Detect which cell encompasses the target text, then output its [x, y] center coordinate. 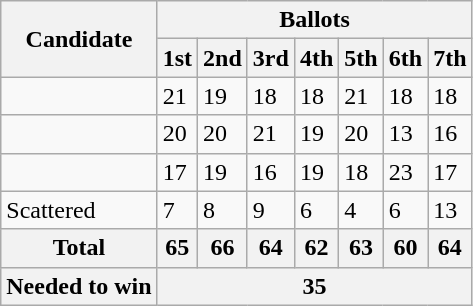
Needed to win [79, 286]
4th [316, 58]
6th [405, 58]
3rd [270, 58]
8 [223, 210]
9 [270, 210]
62 [316, 248]
2nd [223, 58]
23 [405, 172]
65 [177, 248]
Scattered [79, 210]
35 [314, 286]
Total [79, 248]
66 [223, 248]
4 [361, 210]
60 [405, 248]
63 [361, 248]
1st [177, 58]
Ballots [314, 20]
Candidate [79, 39]
5th [361, 58]
7th [450, 58]
7 [177, 210]
